Search for the cell housing the specified text and yield its [x, y] center coordinate. 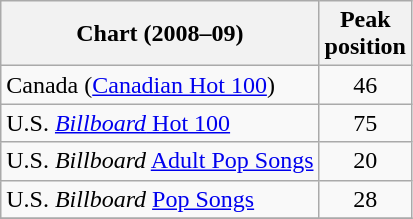
46 [365, 85]
U.S. Billboard Adult Pop Songs [160, 161]
75 [365, 123]
Peakposition [365, 34]
U.S. Billboard Pop Songs [160, 199]
U.S. Billboard Hot 100 [160, 123]
Chart (2008–09) [160, 34]
28 [365, 199]
Canada (Canadian Hot 100) [160, 85]
20 [365, 161]
